Return (x, y) of the center of cell containing provided text 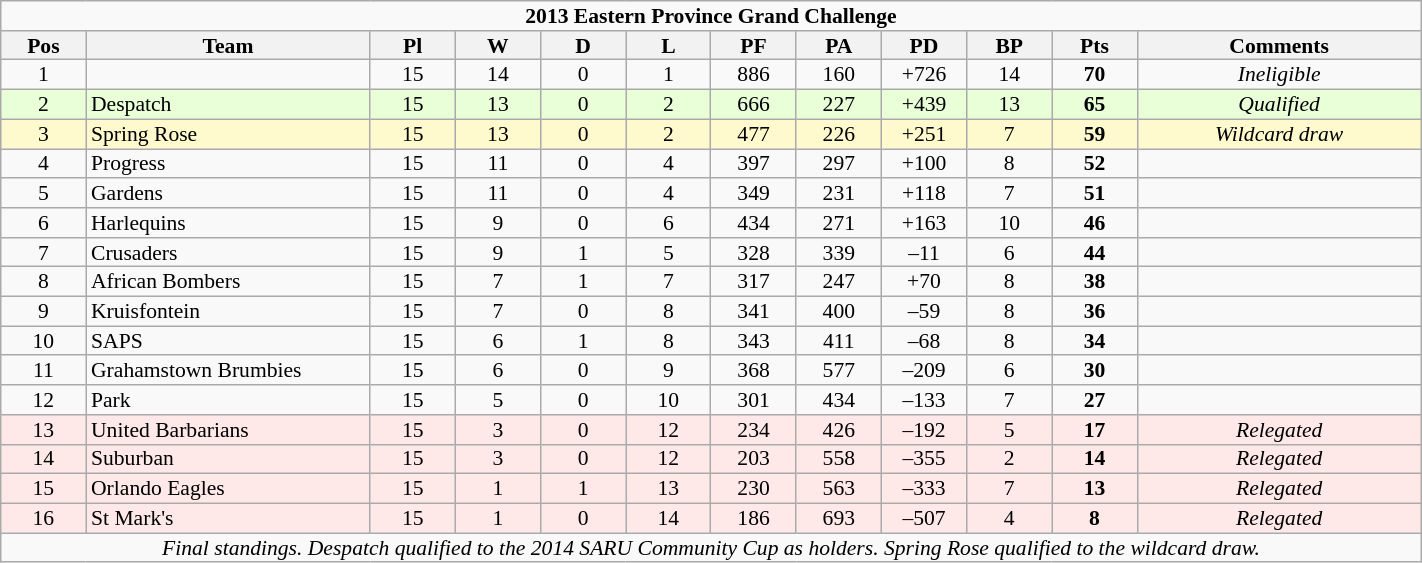
558 (838, 459)
Grahamstown Brumbies (228, 371)
W (498, 46)
–209 (924, 371)
+118 (924, 193)
2013 Eastern Province Grand Challenge (711, 16)
231 (838, 193)
17 (1094, 430)
349 (754, 193)
–333 (924, 489)
–133 (924, 400)
–68 (924, 341)
368 (754, 371)
70 (1094, 75)
328 (754, 253)
+70 (924, 282)
–507 (924, 519)
666 (754, 105)
693 (838, 519)
Team (228, 46)
Progress (228, 164)
Wildcard draw (1279, 134)
397 (754, 164)
–59 (924, 312)
Park (228, 400)
+726 (924, 75)
343 (754, 341)
44 (1094, 253)
+163 (924, 223)
563 (838, 489)
Ineligible (1279, 75)
African Bombers (228, 282)
Harlequins (228, 223)
Orlando Eagles (228, 489)
+100 (924, 164)
BP (1010, 46)
St Mark's (228, 519)
34 (1094, 341)
Spring Rose (228, 134)
30 (1094, 371)
230 (754, 489)
59 (1094, 134)
36 (1094, 312)
–11 (924, 253)
247 (838, 282)
38 (1094, 282)
+251 (924, 134)
Despatch (228, 105)
27 (1094, 400)
Qualified (1279, 105)
Suburban (228, 459)
411 (838, 341)
–355 (924, 459)
D (584, 46)
227 (838, 105)
203 (754, 459)
Gardens (228, 193)
SAPS (228, 341)
Kruisfontein (228, 312)
426 (838, 430)
PA (838, 46)
341 (754, 312)
Pl (412, 46)
234 (754, 430)
–192 (924, 430)
Comments (1279, 46)
886 (754, 75)
317 (754, 282)
52 (1094, 164)
Final standings. Despatch qualified to the 2014 SARU Community Cup as holders. Spring Rose qualified to the wildcard draw. (711, 548)
Pos (44, 46)
160 (838, 75)
400 (838, 312)
Crusaders (228, 253)
577 (838, 371)
65 (1094, 105)
16 (44, 519)
477 (754, 134)
186 (754, 519)
L (668, 46)
226 (838, 134)
PD (924, 46)
271 (838, 223)
297 (838, 164)
339 (838, 253)
PF (754, 46)
Pts (1094, 46)
+439 (924, 105)
301 (754, 400)
United Barbarians (228, 430)
46 (1094, 223)
51 (1094, 193)
